Return [x, y] of the center of cell containing provided text 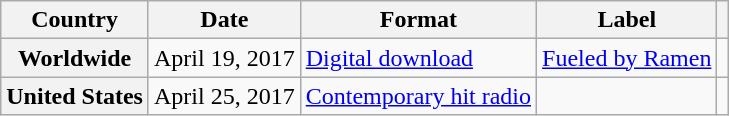
April 19, 2017 [224, 58]
Worldwide [75, 58]
Country [75, 20]
Digital download [418, 58]
Fueled by Ramen [627, 58]
Format [418, 20]
Label [627, 20]
United States [75, 96]
Contemporary hit radio [418, 96]
Date [224, 20]
April 25, 2017 [224, 96]
